For the text-containing cell, return its midpoint in (X, Y) coordinate format. 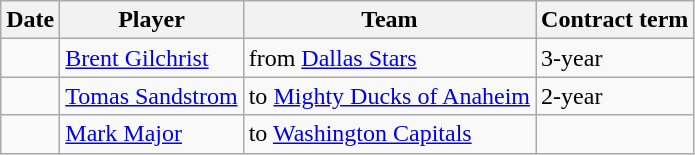
2-year (615, 96)
Player (152, 20)
Date (30, 20)
Brent Gilchrist (152, 58)
Team (389, 20)
to Mighty Ducks of Anaheim (389, 96)
from Dallas Stars (389, 58)
Contract term (615, 20)
Tomas Sandstrom (152, 96)
to Washington Capitals (389, 134)
3-year (615, 58)
Mark Major (152, 134)
